Provide the [X, Y] coordinate of the cell's center where the given text is located.  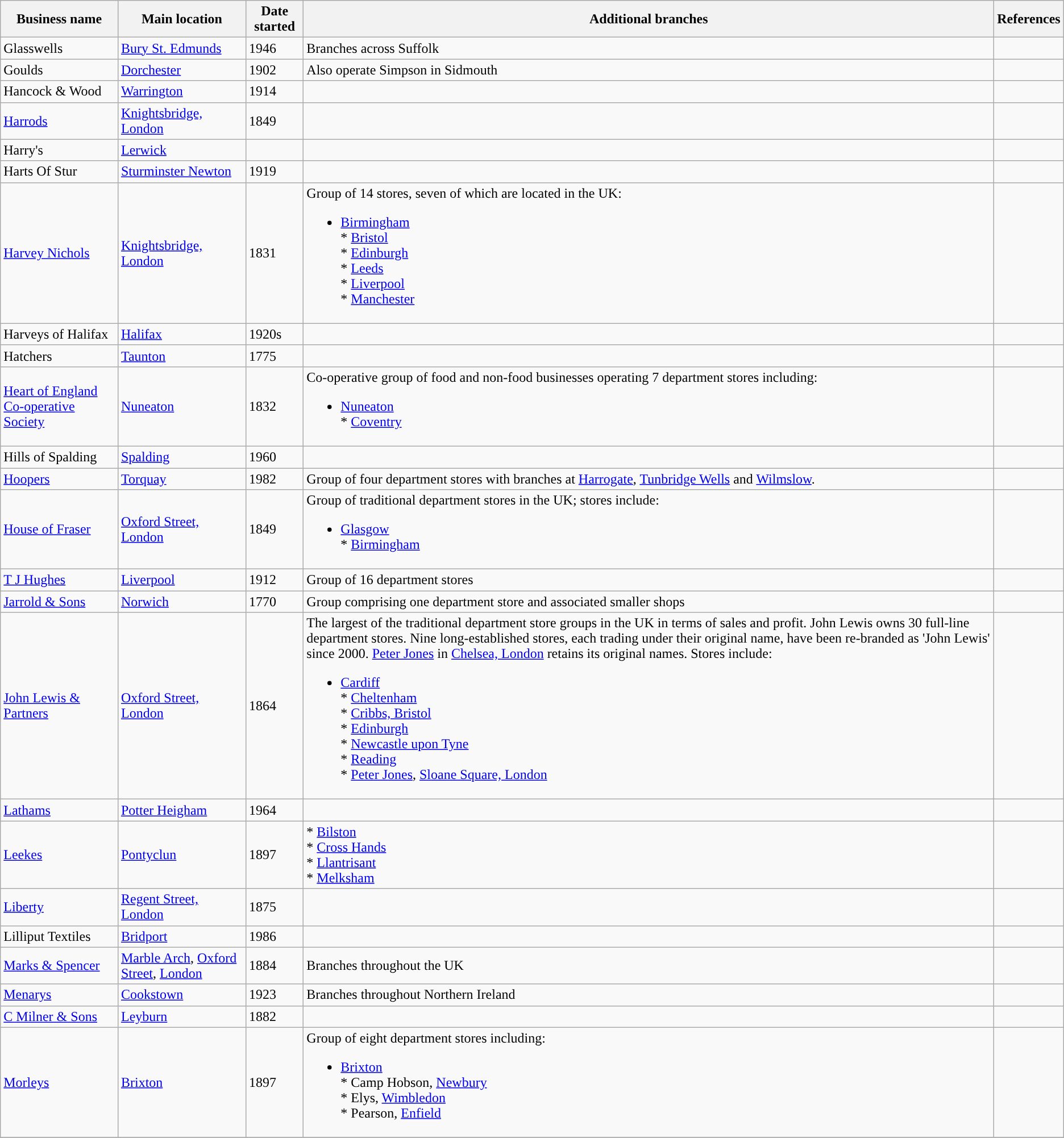
House of Fraser [59, 530]
Brixton [182, 1082]
Harvey Nichols [59, 253]
Leekes [59, 854]
Taunton [182, 356]
1832 [274, 406]
1912 [274, 580]
1902 [274, 70]
1946 [274, 48]
Jarrold & Sons [59, 602]
Nuneaton [182, 406]
1775 [274, 356]
Regent Street, London [182, 907]
Cookstown [182, 995]
T J Hughes [59, 580]
1920s [274, 334]
John Lewis & Partners [59, 706]
Marks & Spencer [59, 966]
* Bilston * Cross Hands * Llantrisant * Melksham [649, 854]
Branches across Suffolk [649, 48]
1923 [274, 995]
Group of traditional department stores in the UK; stores include:Glasgow * Birmingham [649, 530]
Pontyclun [182, 854]
Business name [59, 19]
Bury St. Edmunds [182, 48]
Warrington [182, 91]
Bridport [182, 936]
Lerwick [182, 150]
Harts Of Stur [59, 172]
Harveys of Halifax [59, 334]
Halifax [182, 334]
Lathams [59, 810]
1919 [274, 172]
Morleys [59, 1082]
Marble Arch, Oxford Street, London [182, 966]
Branches throughout the UK [649, 966]
Harry's [59, 150]
C Milner & Sons [59, 1016]
Co-operative group of food and non-food businesses operating 7 department stores including:Nuneaton * Coventry [649, 406]
Leyburn [182, 1016]
Spalding [182, 457]
1864 [274, 706]
Hoopers [59, 479]
Sturminster Newton [182, 172]
Group of eight department stores including:Brixton * Camp Hobson, Newbury * Elys, Wimbledon * Pearson, Enfield [649, 1082]
1875 [274, 907]
1831 [274, 253]
Menarys [59, 995]
Group of 14 stores, seven of which are located in the UK:Birmingham* Bristol* Edinburgh* Leeds* Liverpool* Manchester [649, 253]
Group comprising one department store and associated smaller shops [649, 602]
Goulds [59, 70]
Hancock & Wood [59, 91]
Harrods [59, 120]
1770 [274, 602]
1882 [274, 1016]
Dorchester [182, 70]
Norwich [182, 602]
Additional branches [649, 19]
Glasswells [59, 48]
Liberty [59, 907]
1914 [274, 91]
Lilliput Textiles [59, 936]
References [1029, 19]
Liverpool [182, 580]
1960 [274, 457]
Group of four department stores with branches at Harrogate, Tunbridge Wells and Wilmslow. [649, 479]
Hatchers [59, 356]
Also operate Simpson in Sidmouth [649, 70]
Torquay [182, 479]
1964 [274, 810]
Date started [274, 19]
Heart of England Co-operative Society [59, 406]
Hills of Spalding [59, 457]
Main location [182, 19]
1982 [274, 479]
Potter Heigham [182, 810]
Branches throughout Northern Ireland [649, 995]
1986 [274, 936]
1884 [274, 966]
Group of 16 department stores [649, 580]
